Extract the [X, Y] coordinate from the center of the cell holding the provided text.  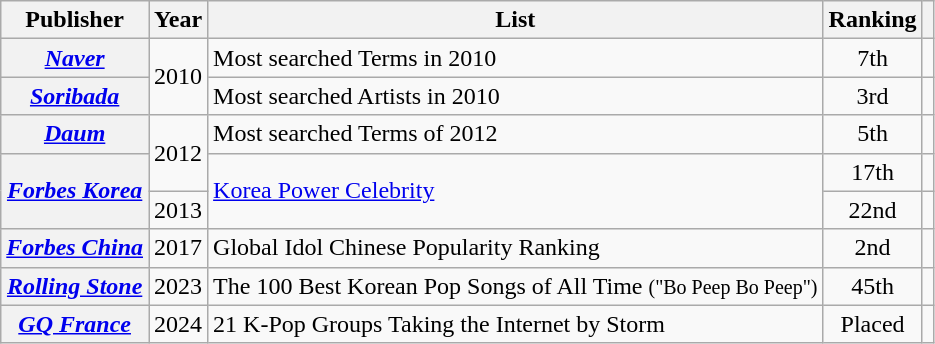
2012 [178, 153]
2023 [178, 286]
Year [178, 20]
45th [872, 286]
2013 [178, 210]
Korea Power Celebrity [516, 191]
2017 [178, 248]
5th [872, 134]
Naver [75, 58]
22nd [872, 210]
Most searched Terms of 2012 [516, 134]
3rd [872, 96]
2nd [872, 248]
7th [872, 58]
Forbes China [75, 248]
Publisher [75, 20]
The 100 Best Korean Pop Songs of All Time ("Bo Peep Bo Peep") [516, 286]
List [516, 20]
Most searched Terms in 2010 [516, 58]
Most searched Artists in 2010 [516, 96]
Soribada [75, 96]
2024 [178, 324]
Daum [75, 134]
Rolling Stone [75, 286]
GQ France [75, 324]
2010 [178, 77]
Ranking [872, 20]
Forbes Korea [75, 191]
17th [872, 172]
Global Idol Chinese Popularity Ranking [516, 248]
21 K-Pop Groups Taking the Internet by Storm [516, 324]
Placed [872, 324]
